Return the (X, Y) coordinate for the center point of the cell that contains the specified text.  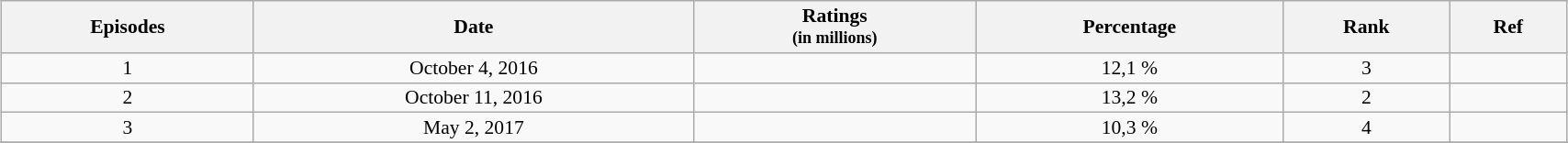
1 (129, 68)
13,2 % (1129, 97)
Episodes (129, 27)
10,3 % (1129, 128)
Percentage (1129, 27)
October 11, 2016 (474, 97)
Rank (1366, 27)
12,1 % (1129, 68)
Ratings(in millions) (834, 27)
4 (1366, 128)
October 4, 2016 (474, 68)
Date (474, 27)
Ref (1507, 27)
May 2, 2017 (474, 128)
